From the cell containing the given text, extract its center point as (X, Y) coordinate. 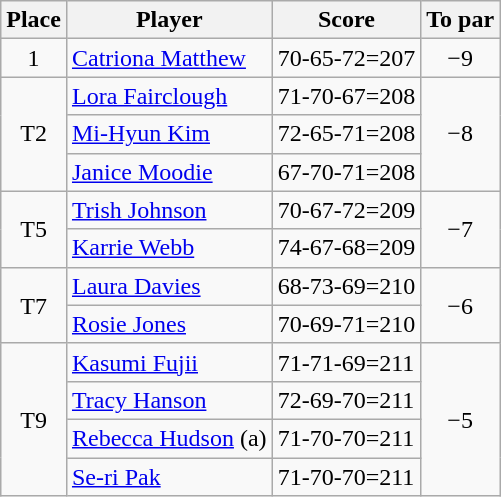
1 (34, 58)
Player (169, 20)
74-67-68=209 (346, 248)
71-71-69=211 (346, 362)
Tracy Hanson (169, 400)
Se-ri Pak (169, 477)
−9 (460, 58)
Laura Davies (169, 286)
70-65-72=207 (346, 58)
71-70-67=208 (346, 96)
70-67-72=209 (346, 210)
Kasumi Fujii (169, 362)
T2 (34, 134)
72-69-70=211 (346, 400)
−5 (460, 419)
72-65-71=208 (346, 134)
T9 (34, 419)
Lora Fairclough (169, 96)
To par (460, 20)
T7 (34, 305)
−8 (460, 134)
−7 (460, 229)
Catriona Matthew (169, 58)
Trish Johnson (169, 210)
Rosie Jones (169, 324)
Karrie Webb (169, 248)
67-70-71=208 (346, 172)
70-69-71=210 (346, 324)
Janice Moodie (169, 172)
68-73-69=210 (346, 286)
−6 (460, 305)
Score (346, 20)
T5 (34, 229)
Rebecca Hudson (a) (169, 438)
Place (34, 20)
Mi-Hyun Kim (169, 134)
